Provide the (X, Y) coordinate of the cell's center where the given text is located.  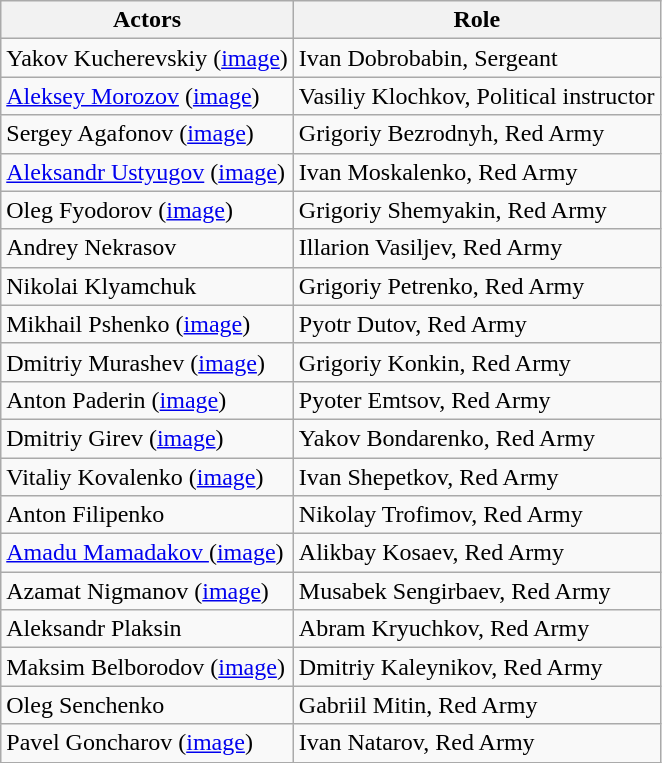
Gabriil Mitin, Red Army (476, 705)
Nikolai Klyamchuk (148, 286)
Maksim Belborodov (image) (148, 667)
Ivan Dobrobabin, Sergeant (476, 58)
Grigoriy Petrenko, Red Army (476, 286)
Role (476, 20)
Anton Filipenko (148, 515)
Musabek Sengirbaev, Red Army (476, 591)
Ivan Shepetkov, Red Army (476, 477)
Ivan Natarov, Red Army (476, 743)
Aleksey Morozov (image) (148, 96)
Illarion Vasiljev, Red Army (476, 248)
Aleksandr Ustyugov (image) (148, 172)
Pyotr Dutov, Red Army (476, 324)
Azamat Nigmanov (image) (148, 591)
Vasiliy Klochkov, Political instructor (476, 96)
Aleksandr Plaksin (148, 629)
Pyoter Emtsov, Red Army (476, 400)
Pavel Goncharov (image) (148, 743)
Oleg Senchenko (148, 705)
Amadu Mamadakov (image) (148, 553)
Abram Kryuchkov, Red Army (476, 629)
Oleg Fyodorov (image) (148, 210)
Dmitriy Girev (image) (148, 438)
Yakov Bondarenko, Red Army (476, 438)
Dmitriy Murashev (image) (148, 362)
Ivan Moskalenko, Red Army (476, 172)
Vitaliy Kovalenko (image) (148, 477)
Yakov Kucherevskiy (image) (148, 58)
Anton Paderin (image) (148, 400)
Andrey Nekrasov (148, 248)
Actors (148, 20)
Alikbay Kosaev, Red Army (476, 553)
Sergey Agafonov (image) (148, 134)
Grigoriy Bezrodnyh, Red Army (476, 134)
Dmitriy Kaleynikov, Red Army (476, 667)
Grigoriy Shemyakin, Red Army (476, 210)
Nikolay Trofimov, Red Army (476, 515)
Grigoriy Konkin, Red Army (476, 362)
Mikhail Pshenko (image) (148, 324)
